Search for the cell housing the specified text and yield its [x, y] center coordinate. 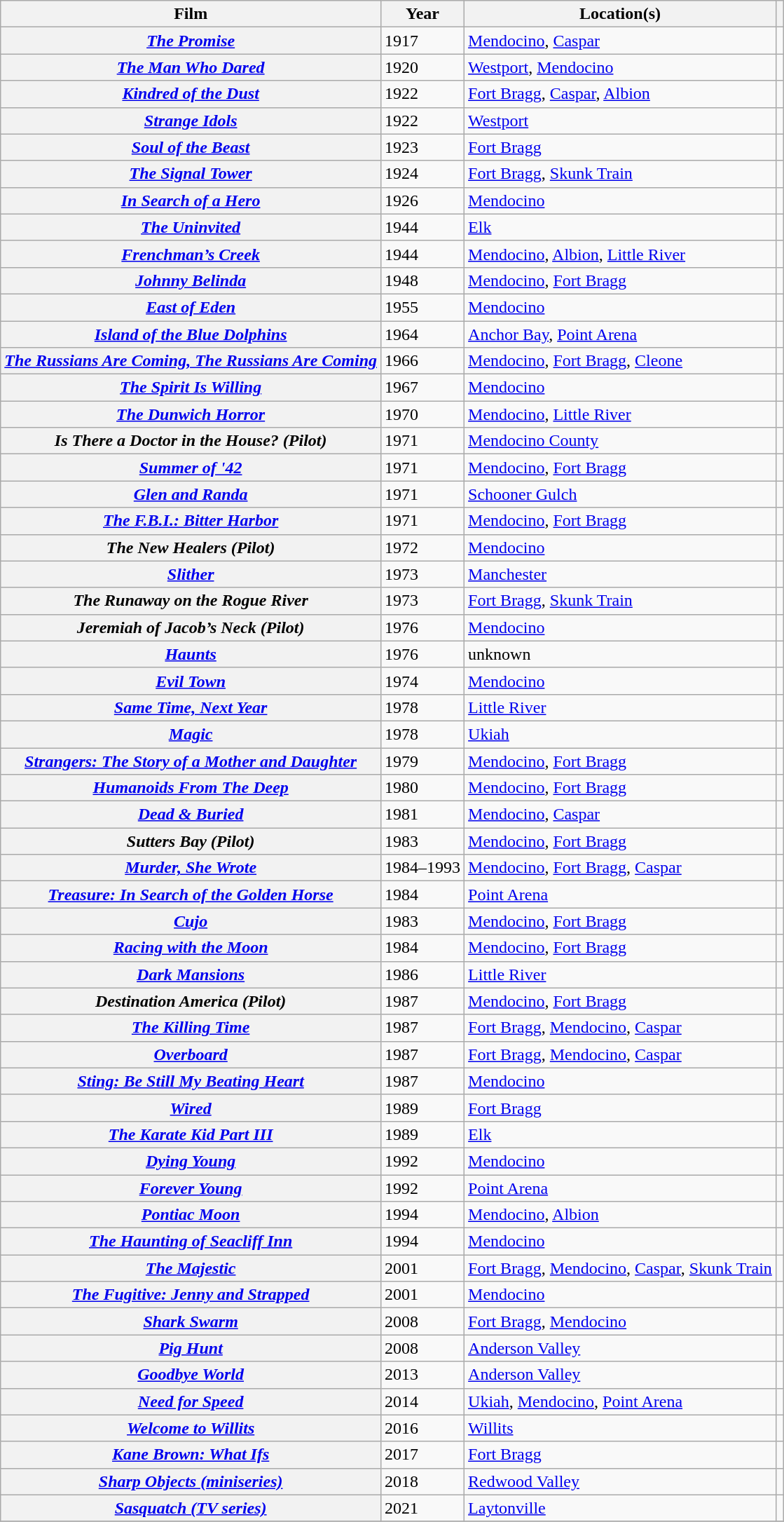
Mendocino, Little River [621, 414]
Pig Hunt [191, 1348]
Cujo [191, 921]
Sasquatch (TV series) [191, 1508]
The Killing Time [191, 1028]
Forever Young [191, 1188]
1924 [423, 174]
1986 [423, 974]
Ukiah, Mendocino, Point Arena [621, 1401]
Sharp Objects (miniseries) [191, 1481]
Fort Bragg, Mendocino [621, 1321]
The Signal Tower [191, 174]
The Spirit Is Willing [191, 388]
Johnny Belinda [191, 280]
Fort Bragg, Caspar, Albion [621, 94]
Slither [191, 574]
Sting: Be Still My Beating Heart [191, 1081]
Year [423, 14]
Glen and Randa [191, 494]
Redwood Valley [621, 1481]
Westport, Mendocino [621, 67]
1920 [423, 67]
The Promise [191, 41]
Racing with the Moon [191, 948]
The Runaway on the Rogue River [191, 601]
Kane Brown: What Ifs [191, 1455]
Mendocino County [621, 441]
2016 [423, 1428]
Goodbye World [191, 1375]
Dead & Buried [191, 815]
Anchor Bay, Point Arena [621, 334]
Manchester [621, 574]
2017 [423, 1455]
1966 [423, 361]
The Karate Kid Part III [191, 1134]
1967 [423, 388]
2018 [423, 1481]
1923 [423, 147]
1970 [423, 414]
Island of the Blue Dolphins [191, 334]
Strangers: The Story of a Mother and Daughter [191, 761]
Welcome to Willits [191, 1428]
Haunts [191, 654]
Overboard [191, 1054]
The Fugitive: Jenny and Strapped [191, 1295]
1981 [423, 815]
Pontiac Moon [191, 1215]
Is There a Doctor in the House? (Pilot) [191, 441]
Mendocino, Fort Bragg, Caspar [621, 868]
Laytonville [621, 1508]
Soul of the Beast [191, 147]
Humanoids From The Deep [191, 788]
East of Eden [191, 307]
Need for Speed [191, 1401]
1984–1993 [423, 868]
1972 [423, 548]
2014 [423, 1401]
Location(s) [621, 14]
1955 [423, 307]
Same Time, Next Year [191, 707]
Summer of '42 [191, 468]
1980 [423, 788]
The F.B.I.: Bitter Harbor [191, 521]
The Man Who Dared [191, 67]
1974 [423, 681]
Dying Young [191, 1161]
Treasure: In Search of the Golden Horse [191, 895]
The Majestic [191, 1268]
Ukiah [621, 734]
unknown [621, 654]
Dark Mansions [191, 974]
2021 [423, 1508]
Magic [191, 734]
The Uninvited [191, 227]
Frenchman’s Creek [191, 254]
Destination America (Pilot) [191, 1001]
1917 [423, 41]
Sutters Bay (Pilot) [191, 841]
The New Healers (Pilot) [191, 548]
The Russians Are Coming, The Russians Are Coming [191, 361]
2013 [423, 1375]
Strange Idols [191, 121]
1948 [423, 280]
Kindred of the Dust [191, 94]
Willits [621, 1428]
The Dunwich Horror [191, 414]
1964 [423, 334]
1979 [423, 761]
Mendocino, Albion, Little River [621, 254]
Evil Town [191, 681]
Mendocino, Fort Bragg, Cleone [621, 361]
Jeremiah of Jacob’s Neck (Pilot) [191, 627]
The Haunting of Seacliff Inn [191, 1242]
Mendocino, Albion [621, 1215]
1926 [423, 201]
Wired [191, 1108]
Murder, She Wrote [191, 868]
Fort Bragg, Mendocino, Caspar, Skunk Train [621, 1268]
Shark Swarm [191, 1321]
Film [191, 14]
In Search of a Hero [191, 201]
Westport [621, 121]
Schooner Gulch [621, 494]
